Pinpoint the cell where the given text exists, returning its [x, y] midpoint coordinate. 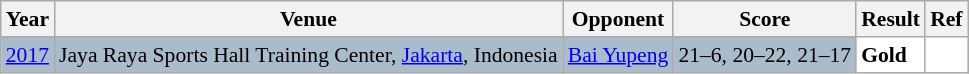
Opponent [618, 19]
Ref [946, 19]
Jaya Raya Sports Hall Training Center, Jakarta, Indonesia [308, 55]
Year [28, 19]
Gold [890, 55]
21–6, 20–22, 21–17 [764, 55]
Result [890, 19]
Venue [308, 19]
Score [764, 19]
2017 [28, 55]
Bai Yupeng [618, 55]
